Output the [x, y] coordinate of the center of the cell containing the given text.  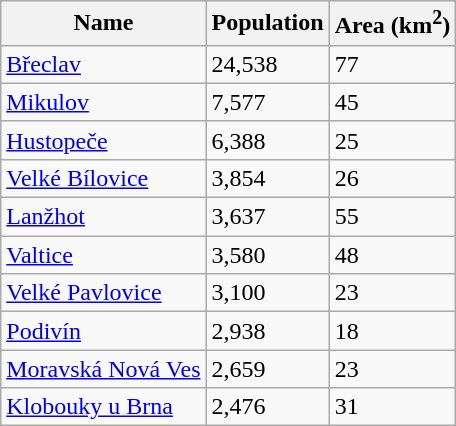
Břeclav [104, 64]
55 [392, 217]
Area (km2) [392, 24]
3,100 [268, 293]
45 [392, 102]
Moravská Nová Ves [104, 369]
Name [104, 24]
31 [392, 407]
3,580 [268, 255]
Podivín [104, 331]
Klobouky u Brna [104, 407]
24,538 [268, 64]
3,637 [268, 217]
Velké Bílovice [104, 178]
2,476 [268, 407]
6,388 [268, 140]
25 [392, 140]
Valtice [104, 255]
Hustopeče [104, 140]
3,854 [268, 178]
26 [392, 178]
7,577 [268, 102]
18 [392, 331]
2,659 [268, 369]
2,938 [268, 331]
Mikulov [104, 102]
Population [268, 24]
Velké Pavlovice [104, 293]
77 [392, 64]
Lanžhot [104, 217]
48 [392, 255]
